Pinpoint the cell where the given text exists, returning its [x, y] midpoint coordinate. 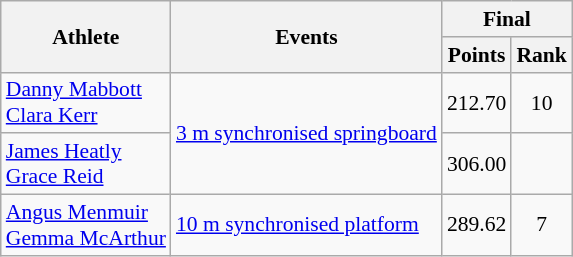
Points [476, 55]
Final [507, 19]
306.00 [476, 164]
Athlete [86, 36]
Danny MabbottClara Kerr [86, 102]
289.62 [476, 226]
10 m synchronised platform [306, 226]
Events [306, 36]
212.70 [476, 102]
10 [542, 102]
James HeatlyGrace Reid [86, 164]
7 [542, 226]
Rank [542, 55]
3 m synchronised springboard [306, 133]
Angus MenmuirGemma McArthur [86, 226]
